Pinpoint the cell where the given text exists, returning its (X, Y) midpoint coordinate. 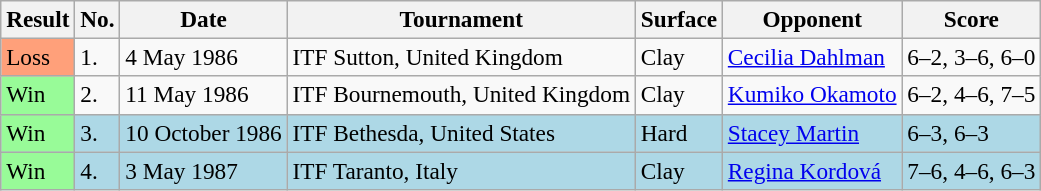
ITF Bethesda, United States (461, 133)
Date (204, 19)
ITF Taranto, Italy (461, 170)
Regina Kordová (812, 170)
Kumiko Okamoto (812, 95)
6–2, 4–6, 7–5 (972, 95)
Stacey Martin (812, 133)
Score (972, 19)
Result (38, 19)
Surface (678, 19)
Tournament (461, 19)
Hard (678, 133)
11 May 1986 (204, 95)
6–2, 3–6, 6–0 (972, 57)
Cecilia Dahlman (812, 57)
4 May 1986 (204, 57)
Loss (38, 57)
ITF Bournemouth, United Kingdom (461, 95)
No. (98, 19)
6–3, 6–3 (972, 133)
7–6, 4–6, 6–3 (972, 170)
4. (98, 170)
ITF Sutton, United Kingdom (461, 57)
3 May 1987 (204, 170)
10 October 1986 (204, 133)
Opponent (812, 19)
3. (98, 133)
1. (98, 57)
2. (98, 95)
